Extract the [x, y] coordinate from the center of the cell holding the provided text.  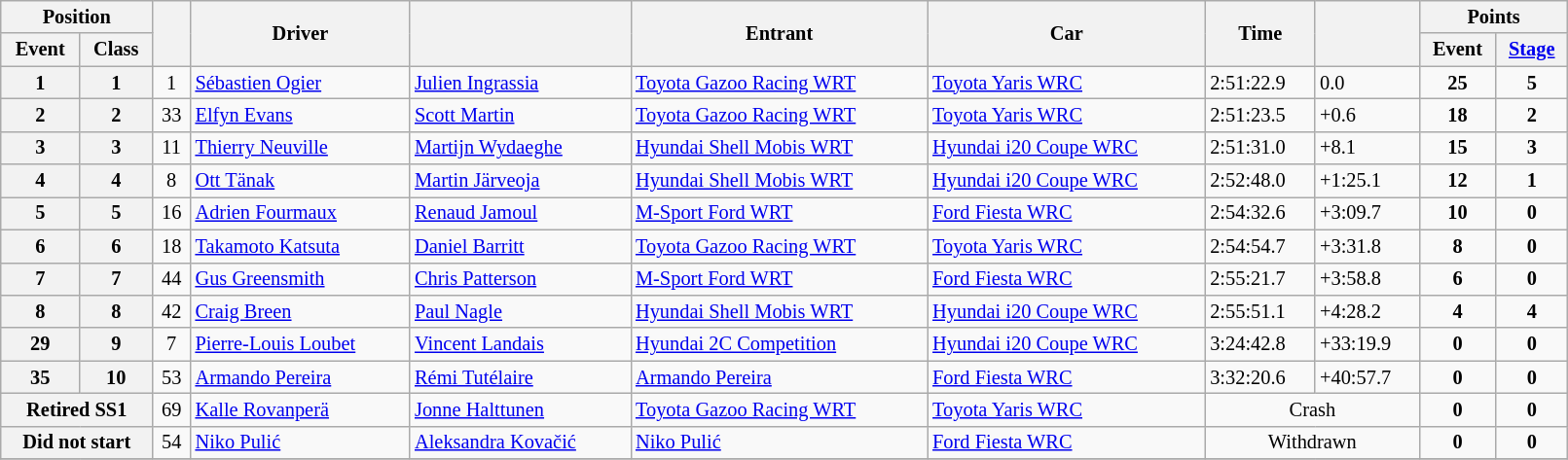
Rémi Tutélaire [520, 377]
Elfyn Evans [301, 115]
Scott Martin [520, 115]
+3:31.8 [1367, 246]
Chris Patterson [520, 279]
+3:58.8 [1367, 279]
Martijn Wydaeghe [520, 148]
Stage [1532, 50]
9 [117, 344]
Paul Nagle [520, 311]
Martin Järveoja [520, 181]
+0.6 [1367, 115]
2:52:48.0 [1259, 181]
2:55:51.1 [1259, 311]
69 [171, 409]
Pierre-Louis Loubet [301, 344]
Aleksandra Kovačić [520, 442]
25 [1457, 83]
Ott Tänak [301, 181]
Entrant [779, 33]
+4:28.2 [1367, 311]
+33:19.9 [1367, 344]
Thierry Neuville [301, 148]
35 [41, 377]
Sébastien Ogier [301, 83]
2:51:31.0 [1259, 148]
44 [171, 279]
Class [117, 50]
54 [171, 442]
Jonne Halttunen [520, 409]
2:51:22.9 [1259, 83]
Takamoto Katsuta [301, 246]
Gus Greensmith [301, 279]
Time [1259, 33]
Kalle Rovanperä [301, 409]
Points [1493, 17]
Craig Breen [301, 311]
12 [1457, 181]
42 [171, 311]
2:51:23.5 [1259, 115]
Did not start [77, 442]
15 [1457, 148]
+8.1 [1367, 148]
16 [171, 213]
Car [1067, 33]
3:24:42.8 [1259, 344]
29 [41, 344]
Adrien Fourmaux [301, 213]
Driver [301, 33]
Retired SS1 [77, 409]
Position [77, 17]
Vincent Landais [520, 344]
53 [171, 377]
Crash [1312, 409]
0.0 [1367, 83]
2:54:32.6 [1259, 213]
+3:09.7 [1367, 213]
2:55:21.7 [1259, 279]
Withdrawn [1312, 442]
+1:25.1 [1367, 181]
Julien Ingrassia [520, 83]
3:32:20.6 [1259, 377]
+40:57.7 [1367, 377]
11 [171, 148]
Renaud Jamoul [520, 213]
33 [171, 115]
Hyundai 2C Competition [779, 344]
Daniel Barritt [520, 246]
2:54:54.7 [1259, 246]
